For the text-containing cell, return its midpoint in [x, y] coordinate format. 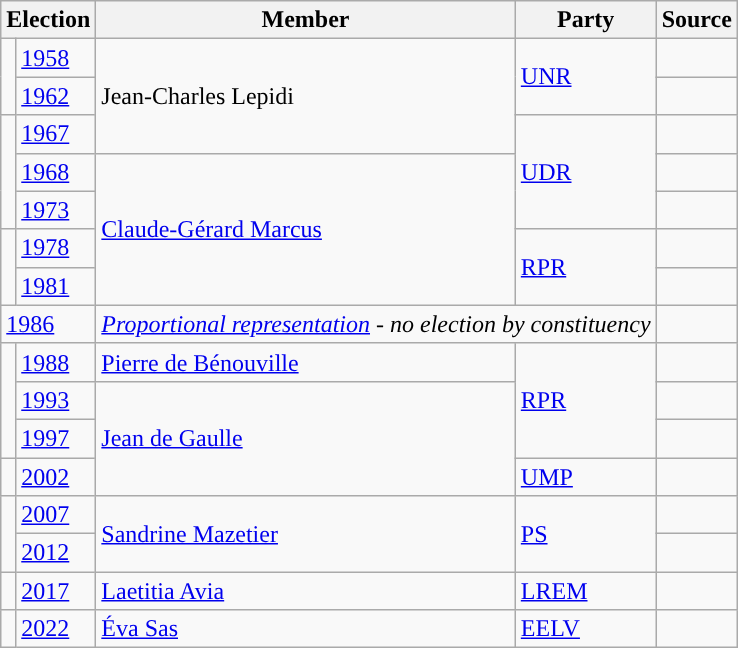
1988 [56, 362]
1967 [56, 134]
Jean-Charles Lepidi [306, 96]
PS [586, 534]
1997 [56, 438]
UDR [586, 172]
Source [696, 20]
1978 [56, 248]
UMP [586, 477]
Proportional representation - no election by constituency [376, 324]
1968 [56, 172]
Party [586, 20]
Pierre de Bénouville [306, 362]
2012 [56, 553]
1962 [56, 96]
Éva Sas [306, 629]
Claude-Gérard Marcus [306, 229]
2017 [56, 591]
1993 [56, 400]
UNR [586, 77]
1958 [56, 58]
Jean de Gaulle [306, 438]
1981 [56, 286]
Election [48, 20]
2022 [56, 629]
LREM [586, 591]
1973 [56, 210]
Sandrine Mazetier [306, 534]
Member [306, 20]
2007 [56, 515]
EELV [586, 629]
2002 [56, 477]
Laetitia Avia [306, 591]
1986 [48, 324]
